For the text-containing cell, return its midpoint in [x, y] coordinate format. 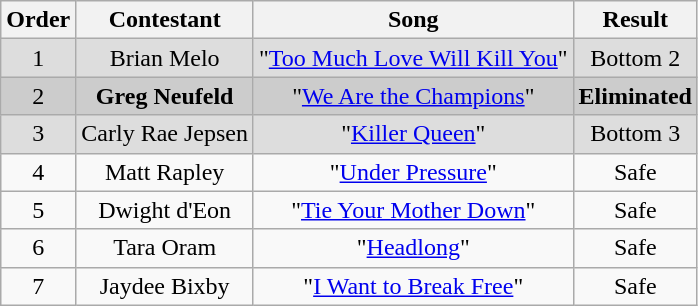
"I Want to Break Free" [413, 286]
"Tie Your Mother Down" [413, 210]
Brian Melo [165, 58]
Greg Neufeld [165, 96]
Order [38, 20]
2 [38, 96]
3 [38, 134]
4 [38, 172]
"We Are the Champions" [413, 96]
"Too Much Love Will Kill You" [413, 58]
"Under Pressure" [413, 172]
7 [38, 286]
Dwight d'Eon [165, 210]
Carly Rae Jepsen [165, 134]
Tara Oram [165, 248]
5 [38, 210]
Jaydee Bixby [165, 286]
1 [38, 58]
Contestant [165, 20]
Bottom 3 [635, 134]
"Killer Queen" [413, 134]
Matt Rapley [165, 172]
Bottom 2 [635, 58]
Result [635, 20]
Eliminated [635, 96]
Song [413, 20]
6 [38, 248]
"Headlong" [413, 248]
